Provide the [x, y] coordinate of the cell's center where the given text is located.  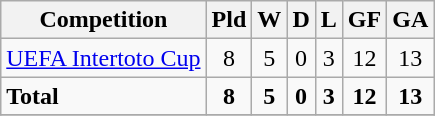
GF [364, 20]
Total [104, 96]
D [301, 20]
Pld [229, 20]
W [270, 20]
GA [410, 20]
L [328, 20]
UEFA Intertoto Cup [104, 58]
Competition [104, 20]
